Search for the cell housing the specified text and yield its (x, y) center coordinate. 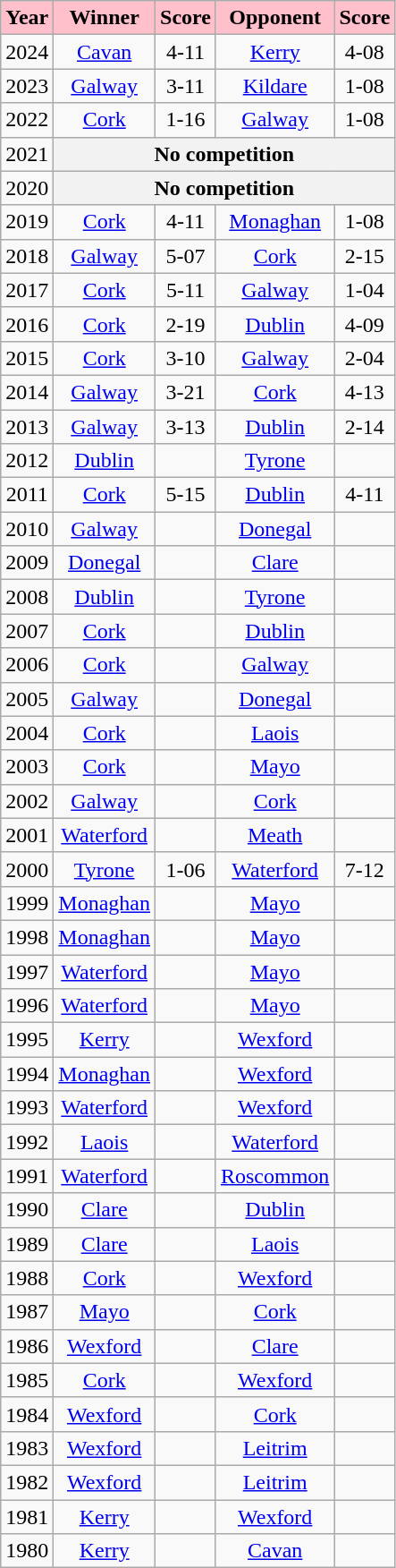
2-19 (186, 324)
2015 (27, 358)
3-10 (186, 358)
2016 (27, 324)
2-14 (365, 427)
1994 (27, 1074)
7-12 (365, 869)
1998 (27, 937)
1986 (27, 1346)
2018 (27, 256)
2010 (27, 529)
3-11 (186, 86)
1984 (27, 1414)
2009 (27, 563)
2013 (27, 427)
1997 (27, 971)
2011 (27, 495)
3-13 (186, 427)
1-16 (186, 120)
2-04 (365, 358)
1981 (27, 1517)
1999 (27, 903)
Year (27, 18)
1987 (27, 1312)
2017 (27, 290)
Roscommon (274, 1176)
1-04 (365, 290)
1992 (27, 1142)
1980 (27, 1551)
1991 (27, 1176)
2-15 (365, 256)
2014 (27, 392)
4-08 (365, 52)
2021 (27, 154)
2004 (27, 733)
1988 (27, 1278)
2000 (27, 869)
2020 (27, 188)
Meath (274, 835)
2003 (27, 767)
2019 (27, 222)
2012 (27, 461)
1993 (27, 1108)
4-13 (365, 392)
1995 (27, 1040)
1985 (27, 1380)
2008 (27, 597)
1-06 (186, 869)
1989 (27, 1244)
5-15 (186, 495)
Winner (105, 18)
5-07 (186, 256)
1996 (27, 1006)
Opponent (274, 18)
2006 (27, 665)
1983 (27, 1448)
5-11 (186, 290)
2007 (27, 631)
4-09 (365, 324)
2023 (27, 86)
Kildare (274, 86)
2001 (27, 835)
3-21 (186, 392)
2002 (27, 801)
1982 (27, 1482)
2005 (27, 699)
2022 (27, 120)
2024 (27, 52)
1990 (27, 1210)
